Scan for the cell matching the given text and deliver its [X, Y] coordinate at center. 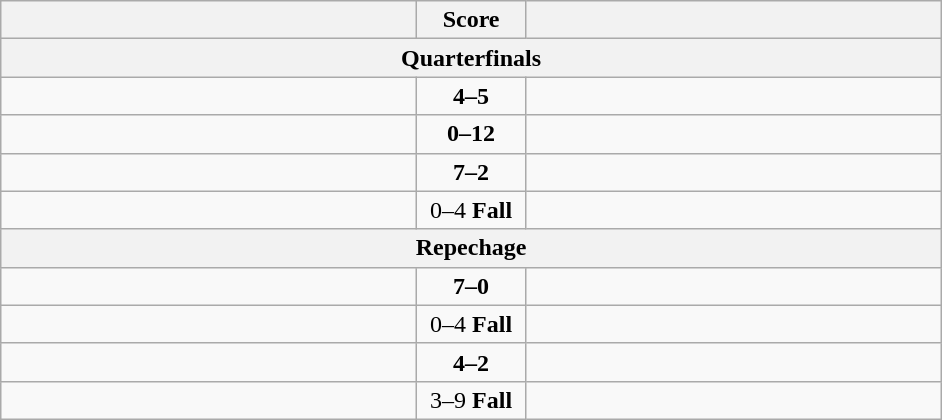
Quarterfinals [472, 58]
7–2 [472, 172]
7–0 [472, 286]
4–2 [472, 362]
Score [472, 20]
Repechage [472, 248]
0–12 [472, 134]
3–9 Fall [472, 400]
4–5 [472, 96]
